Return the [x, y] coordinate for the center point of the cell that contains the specified text.  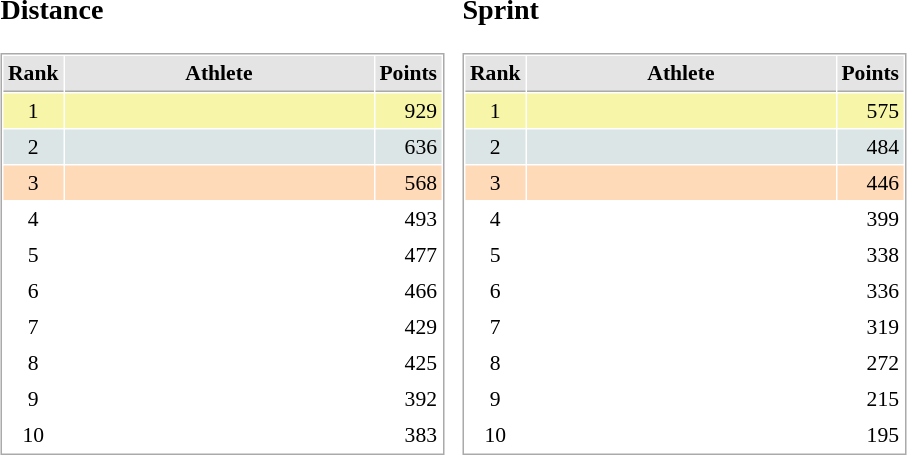
493 [408, 219]
392 [408, 399]
446 [870, 183]
929 [408, 111]
383 [408, 435]
195 [870, 435]
338 [870, 255]
575 [870, 111]
568 [408, 183]
466 [408, 291]
636 [408, 147]
336 [870, 291]
477 [408, 255]
319 [870, 327]
425 [408, 363]
429 [408, 327]
484 [870, 147]
215 [870, 399]
272 [870, 363]
399 [870, 219]
